Pinpoint the cell where the given text exists, returning its [x, y] midpoint coordinate. 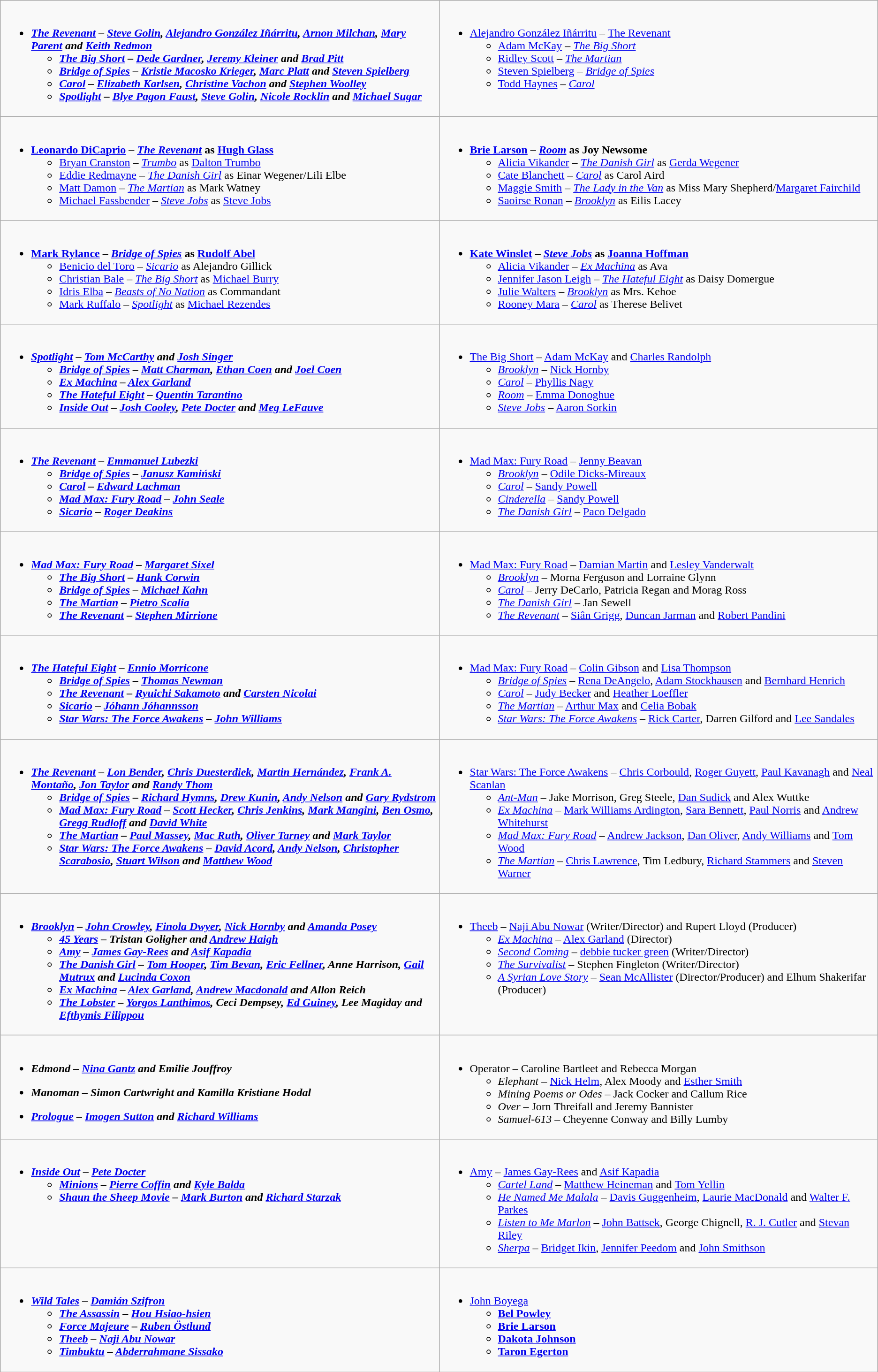
Inside Out – Pete DocterMinions – Pierre Coffin and Kyle BaldaShaun the Sheep Movie – Mark Burton and Richard Starzak [219, 1203]
The Revenant – Emmanuel LubezkiBridge of Spies – Janusz KamińskiCarol – Edward LachmanMad Max: Fury Road – John SealeSicario – Roger Deakins [219, 480]
The Big Short – Adam McKay and Charles RandolphBrooklyn – Nick HornbyCarol – Phyllis NagyRoom – Emma DonoghueSteve Jobs – Aaron Sorkin [658, 376]
Wild Tales – Damián SzifronThe Assassin – Hou Hsiao-hsienForce Majeure – Ruben ÖstlundTheeb – Naji Abu NowarTimbuktu – Abderrahmane Sissako [219, 1319]
John BoyegaBel PowleyBrie LarsonDakota JohnsonTaron Egerton [658, 1319]
Edmond – Nina Gantz and Emilie JouffroyManoman – Simon Cartwright and Kamilla Kristiane HodalPrologue – Imogen Sutton and Richard Williams [219, 1087]
Mad Max: Fury Road – Jenny BeavanBrooklyn – Odile Dicks-MireauxCarol – Sandy PowellCinderella – Sandy PowellThe Danish Girl – Paco Delgado [658, 480]
Alejandro González Iñárritu – The RevenantAdam McKay – The Big ShortRidley Scott – The MartianSteven Spielberg – Bridge of SpiesTodd Haynes – Carol [658, 59]
